Determine the [X, Y] coordinate at the center of the cell enclosing the given text.  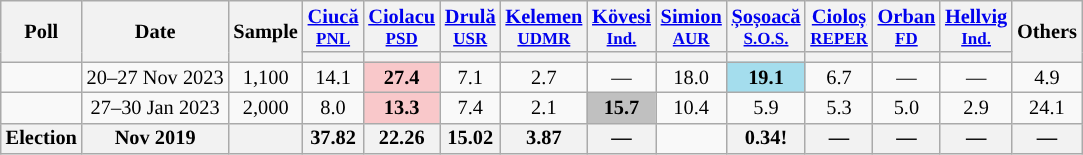
KövesiInd. [622, 26]
14.1 [334, 78]
37.82 [334, 138]
2,000 [266, 108]
7.1 [470, 78]
27–30 Jan 2023 [156, 108]
DrulăUSR [470, 26]
8.0 [334, 108]
2.9 [976, 108]
SimionAUR [692, 26]
5.9 [766, 108]
Others [1047, 30]
13.3 [401, 108]
Poll [42, 30]
3.87 [544, 138]
19.1 [766, 78]
5.0 [906, 108]
5.3 [838, 108]
Nov 2019 [156, 138]
10.4 [692, 108]
27.4 [401, 78]
KelemenUDMR [544, 26]
2.1 [544, 108]
1,100 [266, 78]
20–27 Nov 2023 [156, 78]
CiucăPNL [334, 26]
HellvigInd. [976, 26]
Date [156, 30]
15.02 [470, 138]
CiolacuPSD [401, 26]
ȘoșoacăS.O.S. [766, 26]
7.4 [470, 108]
15.7 [622, 108]
18.0 [692, 78]
OrbanFD [906, 26]
22.26 [401, 138]
Election [42, 138]
6.7 [838, 78]
0.34! [766, 138]
2.7 [544, 78]
Sample [266, 30]
24.1 [1047, 108]
4.9 [1047, 78]
CioloșREPER [838, 26]
